Detect which cell encompasses the target text, then output its (X, Y) center coordinate. 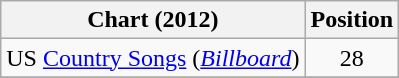
28 (352, 58)
Position (352, 20)
Chart (2012) (153, 20)
US Country Songs (Billboard) (153, 58)
